Pinpoint the cell where the given text exists, returning its [X, Y] midpoint coordinate. 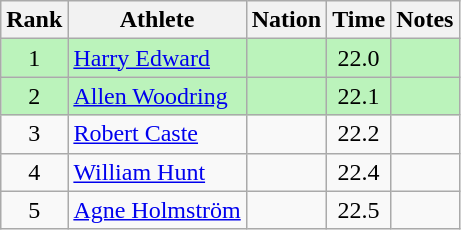
22.2 [359, 134]
3 [34, 134]
5 [34, 210]
Notes [425, 20]
Harry Edward [157, 58]
Allen Woodring [157, 96]
22.5 [359, 210]
1 [34, 58]
Nation [286, 20]
Athlete [157, 20]
4 [34, 172]
Agne Holmström [157, 210]
22.4 [359, 172]
22.1 [359, 96]
Rank [34, 20]
William Hunt [157, 172]
2 [34, 96]
22.0 [359, 58]
Time [359, 20]
Robert Caste [157, 134]
